Return [X, Y] of the center of cell containing provided text 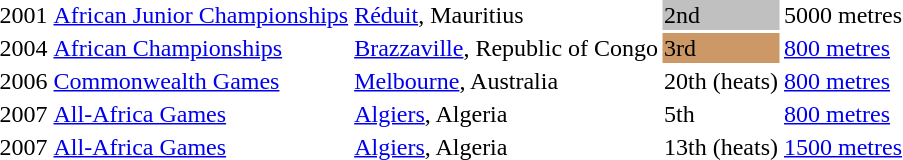
All-Africa Games [201, 114]
Melbourne, Australia [506, 81]
20th (heats) [722, 81]
5th [722, 114]
3rd [722, 48]
Commonwealth Games [201, 81]
2nd [722, 15]
Brazzaville, Republic of Congo [506, 48]
Réduit, Mauritius [506, 15]
African Championships [201, 48]
African Junior Championships [201, 15]
Algiers, Algeria [506, 114]
